Capture the cell that displays the provided text and extract its [x, y] central coordinate. 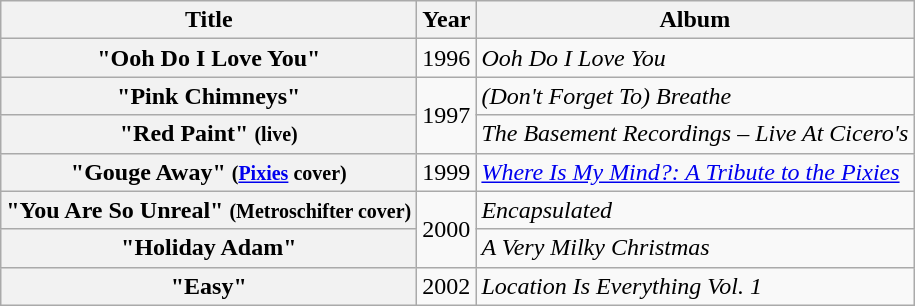
1996 [446, 58]
"Ooh Do I Love You" [209, 58]
1997 [446, 115]
"Easy" [209, 286]
Album [695, 20]
Year [446, 20]
Ooh Do I Love You [695, 58]
Encapsulated [695, 210]
"Red Paint" (live) [209, 134]
The Basement Recordings – Live At Cicero's [695, 134]
Location Is Everything Vol. 1 [695, 286]
2002 [446, 286]
Where Is My Mind?: A Tribute to the Pixies [695, 172]
2000 [446, 229]
"Gouge Away" (Pixies cover) [209, 172]
"You Are So Unreal" (Metroschifter cover) [209, 210]
(Don't Forget To) Breathe [695, 96]
A Very Milky Christmas [695, 248]
Title [209, 20]
"Pink Chimneys" [209, 96]
1999 [446, 172]
"Holiday Adam" [209, 248]
